Scan for the cell matching the given text and deliver its (x, y) coordinate at center. 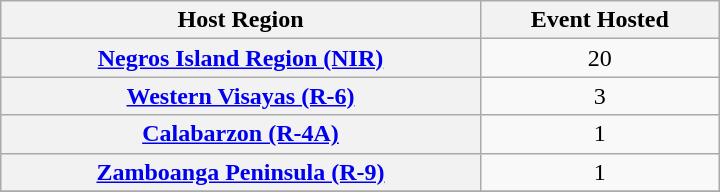
3 (600, 96)
Negros Island Region (NIR) (241, 58)
Zamboanga Peninsula (R-9) (241, 172)
Event Hosted (600, 20)
Host Region (241, 20)
Western Visayas (R-6) (241, 96)
20 (600, 58)
Calabarzon (R-4A) (241, 134)
